For the text-containing cell, return its midpoint in (x, y) coordinate format. 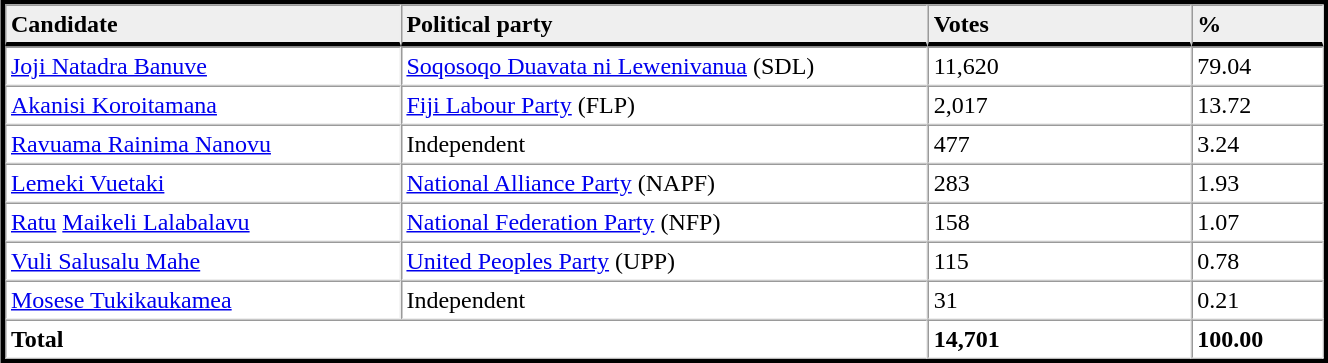
Total (466, 340)
477 (1060, 144)
Akanisi Koroitamana (202, 106)
31 (1060, 300)
1.07 (1257, 222)
National Federation Party (NFP) (664, 222)
Soqosoqo Duavata ni Lewenivanua (SDL) (664, 66)
0.78 (1257, 262)
Candidate (202, 25)
115 (1060, 262)
283 (1060, 184)
Joji Natadra Banuve (202, 66)
1.93 (1257, 184)
Ravuama Rainima Nanovu (202, 144)
Mosese Tukikaukamea (202, 300)
100.00 (1257, 340)
3.24 (1257, 144)
United Peoples Party (UPP) (664, 262)
Lemeki Vuetaki (202, 184)
14,701 (1060, 340)
Ratu Maikeli Lalabalavu (202, 222)
Political party (664, 25)
Votes (1060, 25)
Vuli Salusalu Mahe (202, 262)
158 (1060, 222)
National Alliance Party (NAPF) (664, 184)
Fiji Labour Party (FLP) (664, 106)
0.21 (1257, 300)
2,017 (1060, 106)
% (1257, 25)
79.04 (1257, 66)
11,620 (1060, 66)
13.72 (1257, 106)
